Identify which cell holds the provided text, then report its [X, Y] central coordinate. 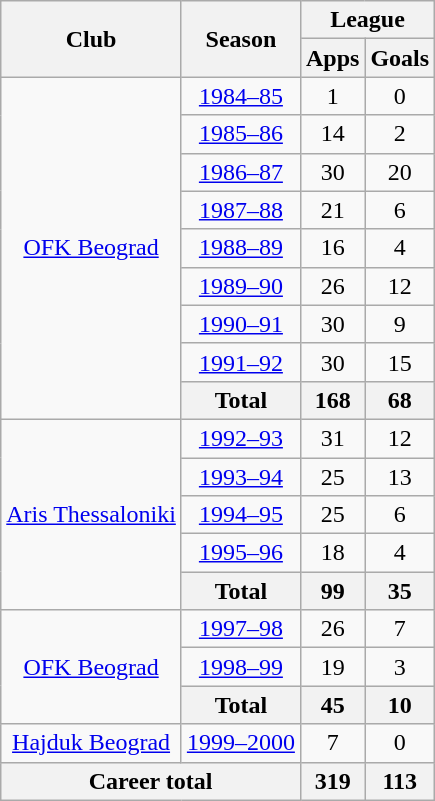
1994–95 [240, 515]
99 [332, 591]
1995–96 [240, 553]
Hajduk Beograd [92, 743]
21 [332, 210]
1985–86 [240, 134]
1986–87 [240, 172]
168 [332, 400]
113 [400, 781]
Season [240, 39]
1 [332, 96]
Club [92, 39]
20 [400, 172]
14 [332, 134]
Apps [332, 58]
1992–93 [240, 438]
319 [332, 781]
1987–88 [240, 210]
Aris Thessaloniki [92, 514]
1990–91 [240, 324]
16 [332, 248]
League [367, 20]
1998–99 [240, 667]
1999–2000 [240, 743]
10 [400, 705]
Goals [400, 58]
13 [400, 477]
1988–89 [240, 248]
1993–94 [240, 477]
1989–90 [240, 286]
19 [332, 667]
2 [400, 134]
9 [400, 324]
35 [400, 591]
15 [400, 362]
18 [332, 553]
1997–98 [240, 629]
3 [400, 667]
Career total [151, 781]
1984–85 [240, 96]
68 [400, 400]
31 [332, 438]
45 [332, 705]
1991–92 [240, 362]
